Return the (x, y) coordinate for the center point of the cell that contains the specified text.  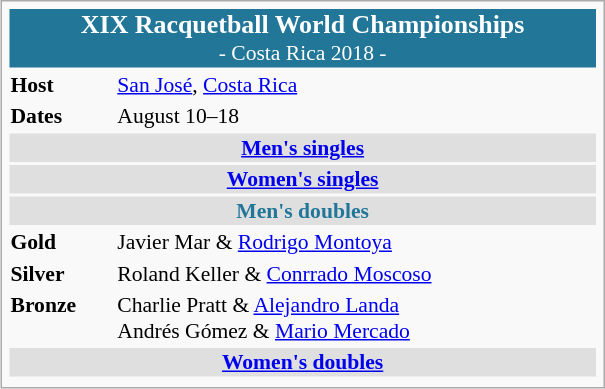
Bronze (61, 318)
Javier Mar & Rodrigo Montoya (356, 242)
Men's doubles (302, 210)
Silver (61, 273)
Host (61, 84)
Charlie Pratt & Alejandro Landa Andrés Gómez & Mario Mercado (356, 318)
Gold (61, 242)
San José, Costa Rica (356, 84)
XIX Racquetball World Championships- Costa Rica 2018 - (302, 38)
August 10–18 (356, 116)
Women's singles (302, 179)
Men's singles (302, 147)
Women's doubles (302, 362)
Roland Keller & Conrrado Moscoso (356, 273)
Dates (61, 116)
